Search for the cell housing the specified text and yield its (x, y) center coordinate. 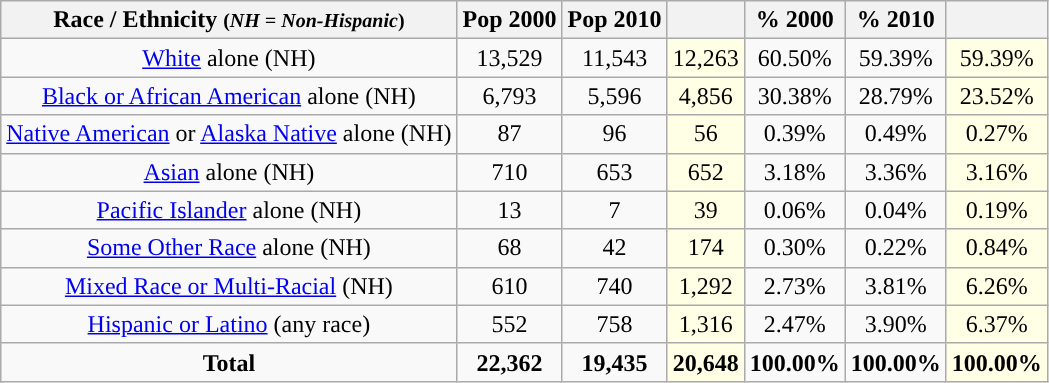
0.39% (794, 134)
22,362 (510, 362)
3.36% (896, 172)
0.49% (896, 134)
652 (706, 172)
% 2000 (794, 20)
13 (510, 210)
5,596 (614, 96)
11,543 (614, 58)
3.18% (794, 172)
3.16% (996, 172)
Pop 2010 (614, 20)
White alone (NH) (229, 58)
Mixed Race or Multi-Racial (NH) (229, 286)
Hispanic or Latino (any race) (229, 324)
0.19% (996, 210)
Native American or Alaska Native alone (NH) (229, 134)
39 (706, 210)
6.26% (996, 286)
42 (614, 248)
Black or African American alone (NH) (229, 96)
20,648 (706, 362)
3.81% (896, 286)
1,292 (706, 286)
96 (614, 134)
758 (614, 324)
87 (510, 134)
30.38% (794, 96)
28.79% (896, 96)
2.47% (794, 324)
740 (614, 286)
6,793 (510, 96)
653 (614, 172)
710 (510, 172)
610 (510, 286)
0.04% (896, 210)
0.84% (996, 248)
4,856 (706, 96)
13,529 (510, 58)
% 2010 (896, 20)
6.37% (996, 324)
Pacific Islander alone (NH) (229, 210)
19,435 (614, 362)
Race / Ethnicity (NH = Non-Hispanic) (229, 20)
0.30% (794, 248)
3.90% (896, 324)
0.06% (794, 210)
7 (614, 210)
1,316 (706, 324)
0.22% (896, 248)
68 (510, 248)
174 (706, 248)
Asian alone (NH) (229, 172)
2.73% (794, 286)
552 (510, 324)
Total (229, 362)
23.52% (996, 96)
60.50% (794, 58)
Some Other Race alone (NH) (229, 248)
12,263 (706, 58)
56 (706, 134)
Pop 2000 (510, 20)
0.27% (996, 134)
